Detect which cell encompasses the target text, then output its (X, Y) center coordinate. 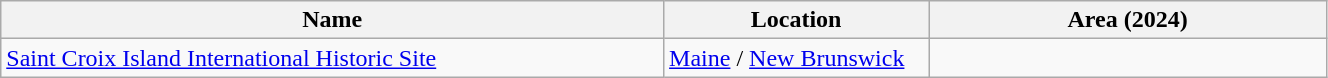
Saint Croix Island International Historic Site (332, 58)
Maine / New Brunswick (796, 58)
Location (796, 20)
Area (2024) (1128, 20)
Name (332, 20)
